Output the (x, y) coordinate of the center of the cell containing the given text.  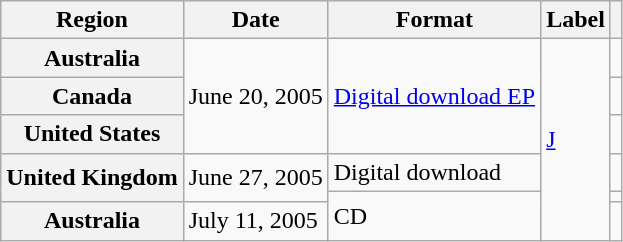
June 20, 2005 (256, 96)
Canada (92, 96)
June 27, 2005 (256, 178)
Format (434, 20)
Label (576, 20)
J (576, 140)
United Kingdom (92, 178)
CD (434, 216)
Region (92, 20)
United States (92, 134)
Digital download (434, 172)
July 11, 2005 (256, 221)
Date (256, 20)
Digital download EP (434, 96)
